Capture the cell that displays the provided text and extract its [X, Y] central coordinate. 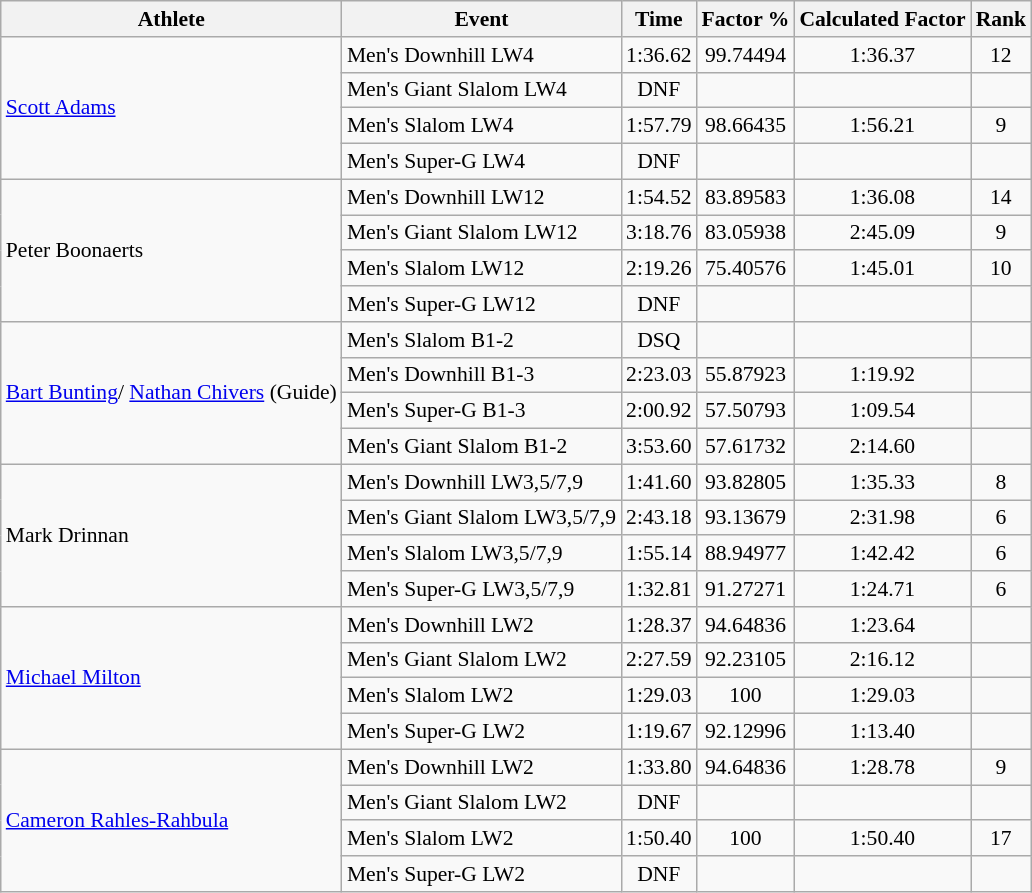
14 [1002, 197]
17 [1002, 839]
DSQ [658, 340]
Calculated Factor [882, 19]
Men's Downhill LW12 [482, 197]
1:36.62 [658, 55]
91.27271 [746, 589]
Men's Downhill LW3,5/7,9 [482, 482]
Men's Slalom LW4 [482, 126]
2:31.98 [882, 518]
2:14.60 [882, 447]
1:56.21 [882, 126]
55.87923 [746, 375]
93.13679 [746, 518]
Men's Slalom B1-2 [482, 340]
92.23105 [746, 660]
1:41.60 [658, 482]
Men's Super-G LW4 [482, 162]
93.82805 [746, 482]
1:32.81 [658, 589]
1:45.01 [882, 269]
88.94977 [746, 554]
Men's Downhill B1-3 [482, 375]
Peter Boonaerts [172, 250]
Men's Super-G LW3,5/7,9 [482, 589]
1:23.64 [882, 625]
2:45.09 [882, 233]
Men's Slalom LW12 [482, 269]
3:18.76 [658, 233]
Michael Milton [172, 678]
Athlete [172, 19]
Men's Giant Slalom LW4 [482, 90]
Men's Super-G LW12 [482, 304]
Scott Adams [172, 108]
1:19.67 [658, 732]
Men's Slalom LW3,5/7,9 [482, 554]
2:16.12 [882, 660]
92.12996 [746, 732]
2:19.26 [658, 269]
2:23.03 [658, 375]
Factor % [746, 19]
2:00.92 [658, 411]
83.89583 [746, 197]
99.74494 [746, 55]
1:28.37 [658, 625]
1:55.14 [658, 554]
83.05938 [746, 233]
1:35.33 [882, 482]
57.61732 [746, 447]
2:43.18 [658, 518]
8 [1002, 482]
Men's Giant Slalom LW3,5/7,9 [482, 518]
Men's Super-G B1-3 [482, 411]
Cameron Rahles-Rahbula [172, 820]
Rank [1002, 19]
2:27.59 [658, 660]
1:19.92 [882, 375]
Time [658, 19]
10 [1002, 269]
Bart Bunting/ Nathan Chivers (Guide) [172, 393]
57.50793 [746, 411]
Men's Giant Slalom B1-2 [482, 447]
1:42.42 [882, 554]
Men's Giant Slalom LW12 [482, 233]
1:33.80 [658, 767]
12 [1002, 55]
1:24.71 [882, 589]
1:13.40 [882, 732]
1:54.52 [658, 197]
1:57.79 [658, 126]
Men's Downhill LW4 [482, 55]
1:09.54 [882, 411]
Mark Drinnan [172, 535]
1:36.08 [882, 197]
75.40576 [746, 269]
3:53.60 [658, 447]
1:36.37 [882, 55]
Event [482, 19]
1:28.78 [882, 767]
98.66435 [746, 126]
